Identify which cell holds the provided text, then report its (X, Y) central coordinate. 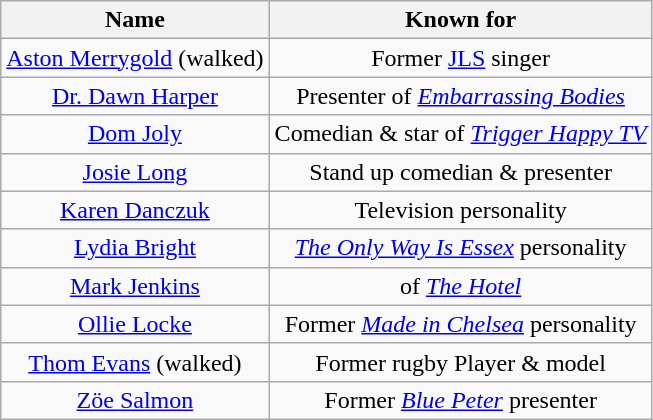
Dom Joly (135, 134)
Karen Danczuk (135, 210)
Mark Jenkins (135, 286)
Presenter of Embarrassing Bodies (460, 96)
Josie Long (135, 172)
Known for (460, 20)
Former JLS singer (460, 58)
Former rugby Player & model (460, 362)
Ollie Locke (135, 324)
Lydia Bright (135, 248)
of The Hotel (460, 286)
Zöe Salmon (135, 400)
Name (135, 20)
Comedian & star of Trigger Happy TV (460, 134)
Dr. Dawn Harper (135, 96)
Stand up comedian & presenter (460, 172)
Television personality (460, 210)
The Only Way Is Essex personality (460, 248)
Aston Merrygold (walked) (135, 58)
Thom Evans (walked) (135, 362)
Former Made in Chelsea personality (460, 324)
Former Blue Peter presenter (460, 400)
